Return the [x, y] coordinate for the center point of the cell that contains the specified text.  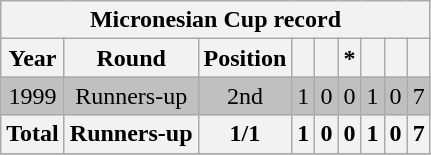
Micronesian Cup record [216, 20]
2nd [245, 96]
Round [131, 58]
1/1 [245, 134]
* [350, 58]
Year [33, 58]
Position [245, 58]
Total [33, 134]
1999 [33, 96]
